For the text-containing cell, return its midpoint in [X, Y] coordinate format. 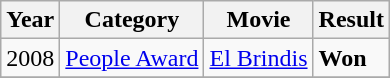
Category [132, 20]
People Award [132, 58]
El Brindis [258, 58]
Year [30, 20]
Movie [258, 20]
Won [351, 58]
2008 [30, 58]
Result [351, 20]
